Output the [X, Y] coordinate of the center of the cell containing the given text.  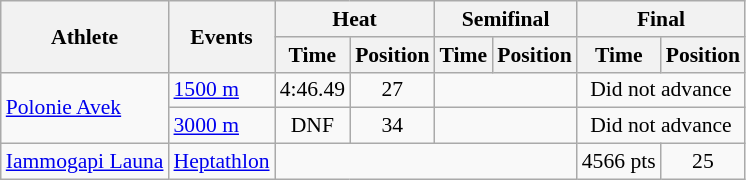
Heat [355, 19]
4:46.49 [312, 90]
Athlete [85, 36]
27 [392, 90]
Semifinal [506, 19]
4566 pts [619, 162]
Iammogapi Launa [85, 162]
Events [222, 36]
Heptathlon [222, 162]
Final [661, 19]
25 [703, 162]
3000 m [222, 126]
34 [392, 126]
1500 m [222, 90]
Polonie Avek [85, 108]
DNF [312, 126]
